For the text-containing cell, return its midpoint in [x, y] coordinate format. 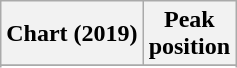
Chart (2019) [72, 34]
Peakposition [189, 34]
